Determine the (x, y) coordinate at the center of the cell enclosing the given text.  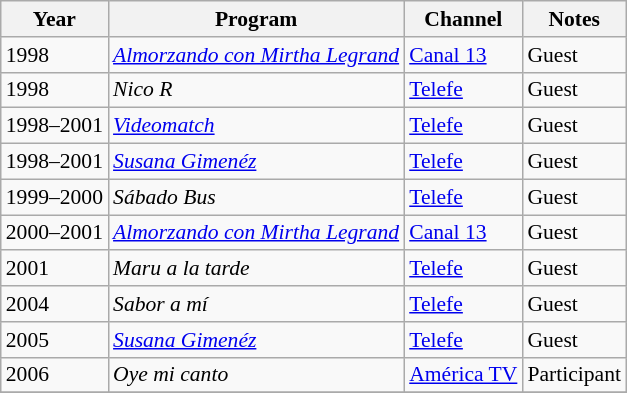
2004 (54, 304)
2001 (54, 269)
Nico R (256, 90)
Sábado Bus (256, 197)
América TV (463, 375)
Channel (463, 19)
1999–2000 (54, 197)
Year (54, 19)
Sabor a mí (256, 304)
2005 (54, 340)
Maru a la tarde (256, 269)
Videomatch (256, 126)
Notes (574, 19)
2000–2001 (54, 233)
Oye mi canto (256, 375)
Program (256, 19)
2006 (54, 375)
Participant (574, 375)
